Extract the (x, y) coordinate from the center of the cell holding the provided text.  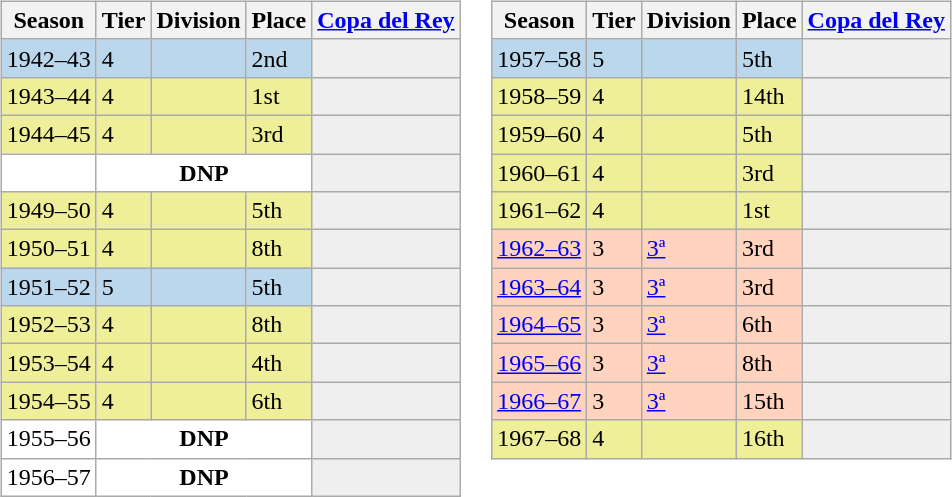
1956–57 (48, 477)
1950–51 (48, 249)
1955–56 (48, 439)
1960–61 (540, 173)
1959–60 (540, 134)
1966–67 (540, 401)
1958–59 (540, 96)
1942–43 (48, 58)
1964–65 (540, 325)
2nd (279, 58)
15th (769, 401)
16th (769, 439)
4th (279, 363)
1953–54 (48, 363)
1944–45 (48, 134)
1967–68 (540, 439)
1965–66 (540, 363)
1943–44 (48, 96)
1963–64 (540, 287)
1954–55 (48, 401)
1962–63 (540, 249)
14th (769, 96)
1957–58 (540, 58)
1949–50 (48, 211)
1952–53 (48, 325)
1951–52 (48, 287)
1961–62 (540, 211)
